Find where the given text appears and provide that cell's center as [x, y] coordinate. 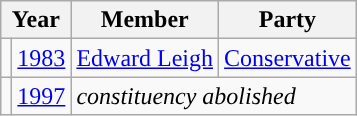
Conservative [288, 58]
Edward Leigh [145, 58]
Party [288, 20]
1997 [42, 96]
constituency abolished [214, 96]
1983 [42, 58]
Year [36, 20]
Member [145, 20]
